Find where the given text appears and provide that cell's center as [X, Y] coordinate. 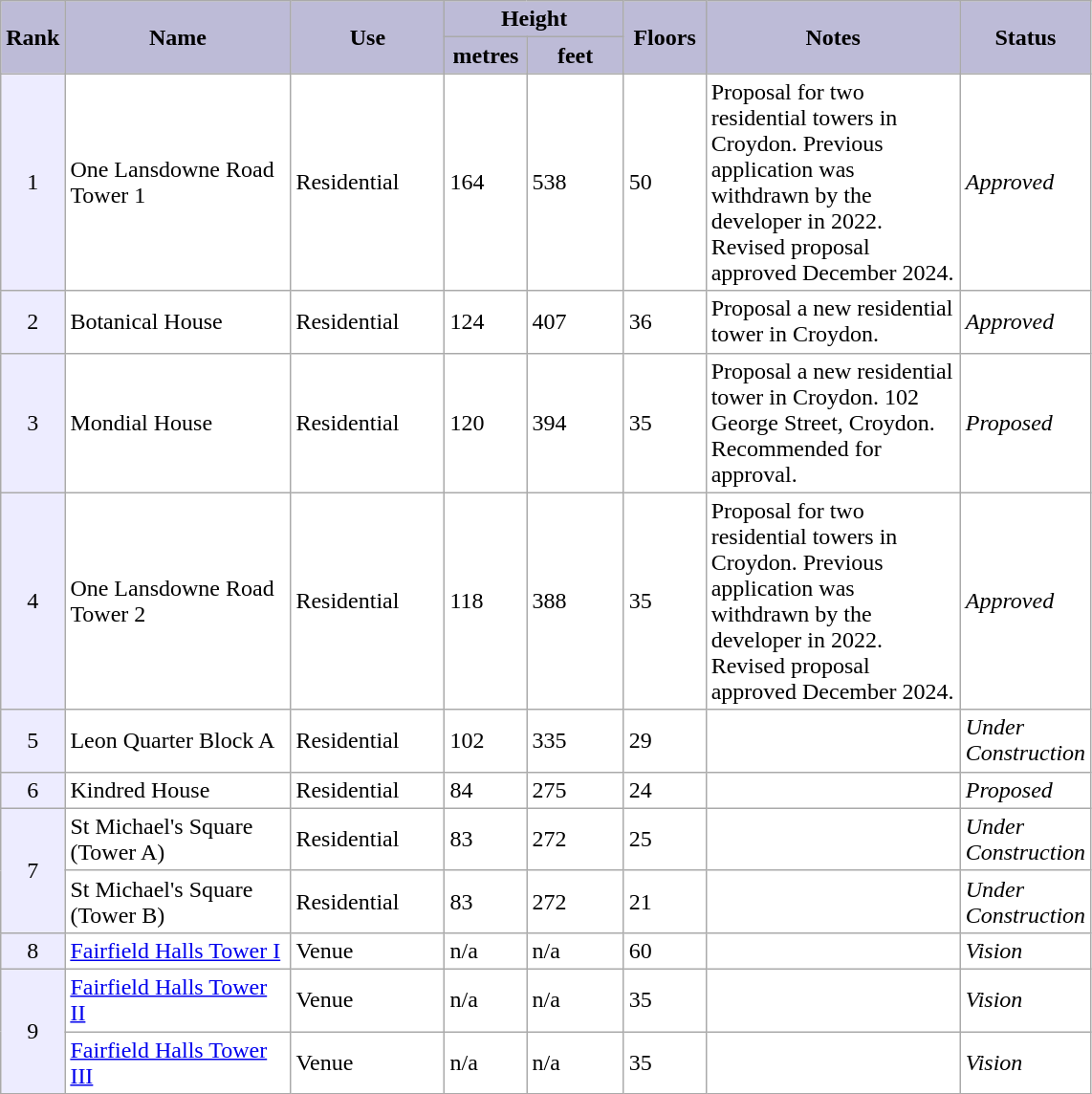
Notes [833, 37]
120 [486, 423]
Use [367, 37]
335 [576, 740]
metres [486, 55]
feet [576, 55]
388 [576, 601]
50 [665, 182]
164 [486, 182]
One Lansdowne Road Tower 2 [178, 601]
1 [33, 182]
29 [665, 740]
Fairfield Halls Tower III [178, 1061]
5 [33, 740]
Proposal a new residential tower in Croydon. [833, 321]
9 [33, 1031]
21 [665, 901]
84 [486, 790]
St Michael's Square (Tower A) [178, 840]
60 [665, 951]
Botanical House [178, 321]
7 [33, 870]
102 [486, 740]
24 [665, 790]
St Michael's Square (Tower B) [178, 901]
Fairfield Halls Tower II [178, 1000]
2 [33, 321]
Mondial House [178, 423]
124 [486, 321]
3 [33, 423]
118 [486, 601]
Name [178, 37]
Proposal a new residential tower in Croydon. 102 George Street, Croydon. Recommended for approval. [833, 423]
275 [576, 790]
25 [665, 840]
Status [1025, 37]
Height [534, 19]
Rank [33, 37]
4 [33, 601]
Leon Quarter Block A [178, 740]
One Lansdowne Road Tower 1 [178, 182]
394 [576, 423]
407 [576, 321]
538 [576, 182]
8 [33, 951]
6 [33, 790]
36 [665, 321]
Fairfield Halls Tower I [178, 951]
Floors [665, 37]
Kindred House [178, 790]
